Pinpoint the cell where the given text exists, returning its [x, y] midpoint coordinate. 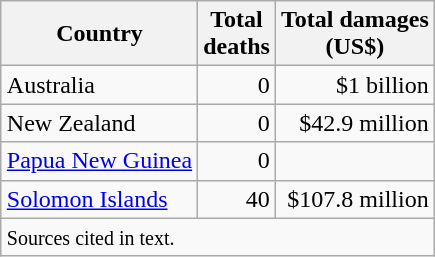
Country [99, 34]
Australia [99, 85]
$1 billion [354, 85]
New Zealand [99, 123]
Totaldeaths [237, 34]
$107.8 million [354, 199]
40 [237, 199]
$42.9 million [354, 123]
Total damages(US$) [354, 34]
Sources cited in text. [218, 237]
Solomon Islands [99, 199]
Papua New Guinea [99, 161]
